Capture the cell that displays the provided text and extract its [x, y] central coordinate. 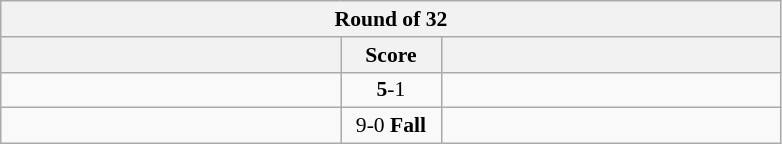
9-0 Fall [391, 126]
Round of 32 [391, 19]
5-1 [391, 90]
Score [391, 55]
